Output the [X, Y] coordinate of the center of the cell containing the given text.  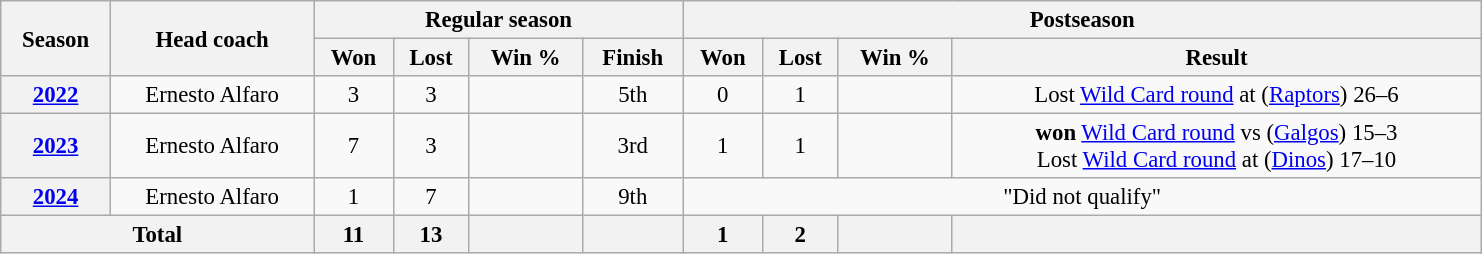
11 [354, 235]
0 [722, 95]
Result [1217, 58]
won Wild Card round vs (Galgos) 15–3Lost Wild Card round at (Dinos) 17–10 [1217, 146]
Total [158, 235]
2024 [56, 197]
Finish [632, 58]
2 [800, 235]
Lost Wild Card round at (Raptors) 26–6 [1217, 95]
Postseason [1082, 20]
Season [56, 38]
3rd [632, 146]
Head coach [212, 38]
"Did not qualify" [1082, 197]
13 [431, 235]
2023 [56, 146]
2022 [56, 95]
5th [632, 95]
Regular season [498, 20]
9th [632, 197]
